Return (x, y) of the center of cell containing provided text 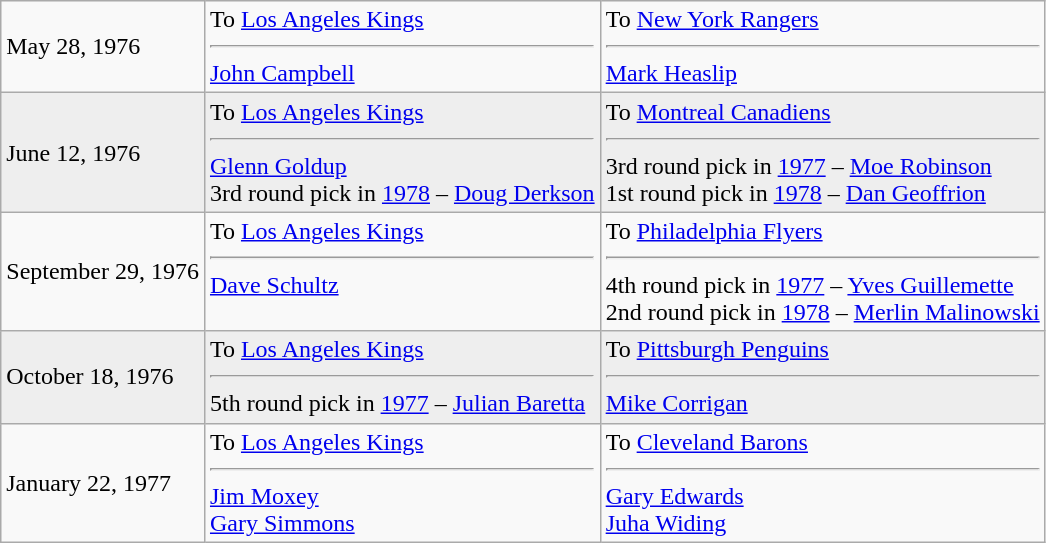
To Montreal Canadiens3rd round pick in 1977 – Moe Robinson 1st round pick in 1978 – Dan Geoffrion (822, 152)
To Cleveland BaronsGary Edwards Juha Widing (822, 482)
To Los Angeles KingsJohn Campbell (402, 47)
To New York RangersMark Heaslip (822, 47)
May 28, 1976 (103, 47)
January 22, 1977 (103, 482)
September 29, 1976 (103, 272)
October 18, 1976 (103, 377)
To Los Angeles KingsGlenn Goldup 3rd round pick in 1978 – Doug Derkson (402, 152)
To Philadelphia Flyers4th round pick in 1977 – Yves Guillemette 2nd round pick in 1978 – Merlin Malinowski (822, 272)
To Los Angeles KingsJim Moxey Gary Simmons (402, 482)
To Los Angeles KingsDave Schultz (402, 272)
June 12, 1976 (103, 152)
To Los Angeles Kings5th round pick in 1977 – Julian Baretta (402, 377)
To Pittsburgh PenguinsMike Corrigan (822, 377)
